Find where the given text appears and provide that cell's center as (X, Y) coordinate. 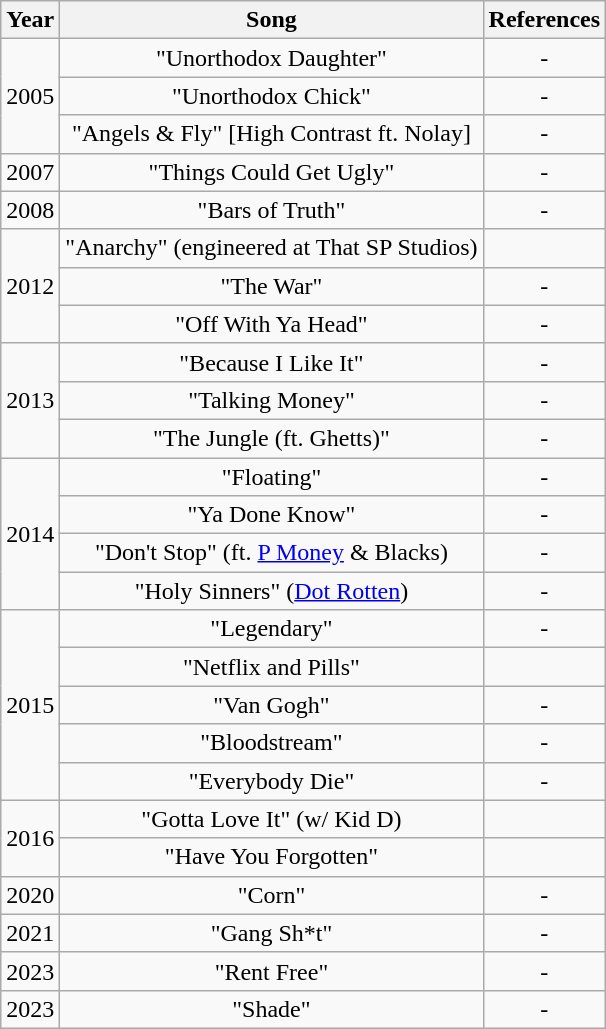
References (544, 20)
"Angels & Fly" [High Contrast ft. Nolay] (272, 134)
2013 (30, 400)
"Legendary" (272, 629)
2021 (30, 933)
2007 (30, 172)
"Bloodstream" (272, 743)
"Don't Stop" (ft. P Money & Blacks) (272, 553)
"Unorthodox Chick" (272, 96)
"Holy Sinners" (Dot Rotten) (272, 591)
"Gang Sh*t" (272, 933)
2020 (30, 895)
"Rent Free" (272, 971)
2005 (30, 96)
"Corn" (272, 895)
2008 (30, 210)
"Bars of Truth" (272, 210)
"Anarchy" (engineered at That SP Studios) (272, 248)
"Off With Ya Head" (272, 324)
2016 (30, 838)
"Van Gogh" (272, 705)
2015 (30, 705)
"The War" (272, 286)
"Shade" (272, 1009)
"Unorthodox Daughter" (272, 58)
"The Jungle (ft. Ghetts)" (272, 438)
"Netflix and Pills" (272, 667)
"Ya Done Know" (272, 515)
2014 (30, 534)
Year (30, 20)
"Gotta Love It" (w/ Kid D) (272, 819)
"Floating" (272, 477)
"Things Could Get Ugly" (272, 172)
"Have You Forgotten" (272, 857)
2012 (30, 286)
"Talking Money" (272, 400)
Song (272, 20)
"Everybody Die" (272, 781)
"Because I Like It" (272, 362)
